For the text-containing cell, return its midpoint in [x, y] coordinate format. 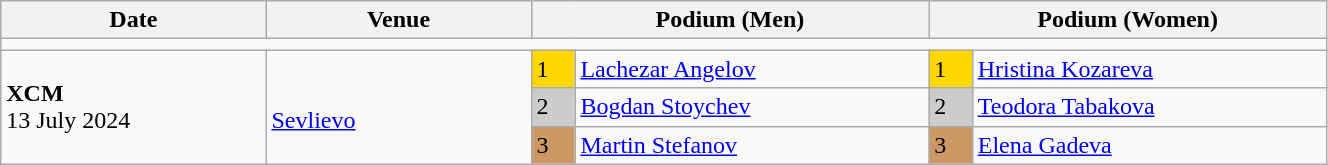
Sevlievo [398, 107]
Podium (Men) [730, 20]
Podium (Women) [1128, 20]
Elena Gadeva [1149, 145]
Bogdan Stoychev [752, 107]
Venue [398, 20]
Date [134, 20]
Martin Stefanov [752, 145]
Hristina Kozareva [1149, 69]
Lachezar Angelov [752, 69]
Teodora Tabakova [1149, 107]
XCM 13 July 2024 [134, 107]
